Return (x, y) of the center of cell containing provided text 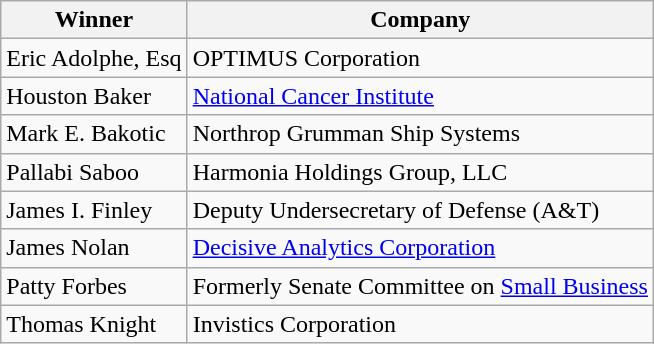
Mark E. Bakotic (94, 134)
James Nolan (94, 248)
Eric Adolphe, Esq (94, 58)
Formerly Senate Committee on Small Business (420, 286)
Decisive Analytics Corporation (420, 248)
Invistics Corporation (420, 324)
Pallabi Saboo (94, 172)
James I. Finley (94, 210)
Patty Forbes (94, 286)
Houston Baker (94, 96)
Harmonia Holdings Group, LLC (420, 172)
National Cancer Institute (420, 96)
OPTIMUS Corporation (420, 58)
Company (420, 20)
Northrop Grumman Ship Systems (420, 134)
Deputy Undersecretary of Defense (A&T) (420, 210)
Thomas Knight (94, 324)
Winner (94, 20)
